From the cell containing the given text, extract its center point as [x, y] coordinate. 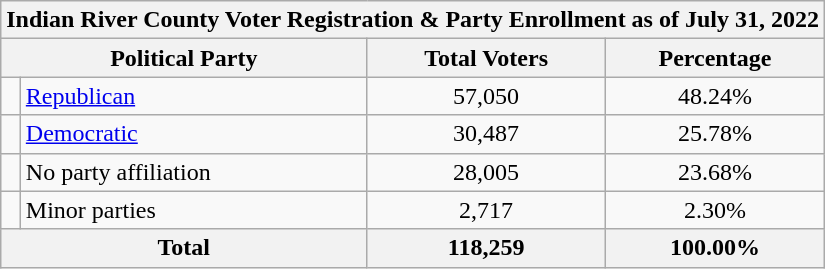
57,050 [486, 96]
30,487 [486, 134]
2,717 [486, 210]
118,259 [486, 248]
Minor parties [194, 210]
Total [184, 248]
28,005 [486, 172]
Political Party [184, 58]
25.78% [714, 134]
23.68% [714, 172]
2.30% [714, 210]
Democratic [194, 134]
Percentage [714, 58]
No party affiliation [194, 172]
Total Voters [486, 58]
48.24% [714, 96]
Indian River County Voter Registration & Party Enrollment as of July 31, 2022 [413, 20]
Republican [194, 96]
100.00% [714, 248]
